Detect which cell encompasses the target text, then output its [x, y] center coordinate. 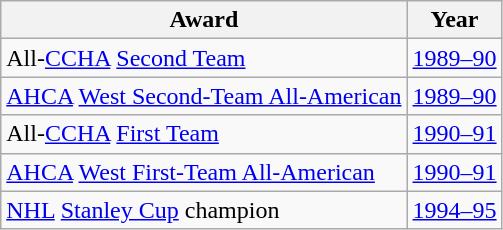
Award [204, 20]
Year [454, 20]
NHL Stanley Cup champion [204, 210]
AHCA West Second-Team All-American [204, 96]
1994–95 [454, 210]
All-CCHA First Team [204, 134]
All-CCHA Second Team [204, 58]
AHCA West First-Team All-American [204, 172]
